From the cell containing the given text, extract its center point as [x, y] coordinate. 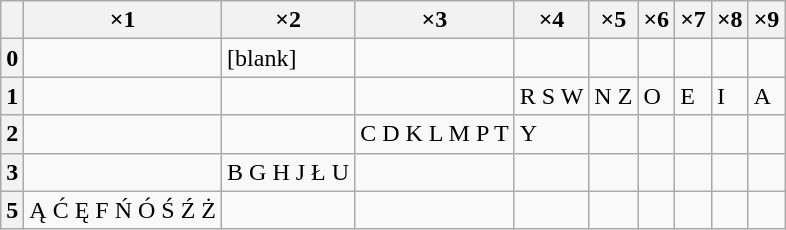
E [694, 96]
2 [12, 134]
×3 [435, 20]
5 [12, 210]
C D K L M P T [435, 134]
N Z [614, 96]
×2 [288, 20]
Y [552, 134]
1 [12, 96]
×6 [656, 20]
×5 [614, 20]
R S W [552, 96]
×8 [730, 20]
×9 [766, 20]
[blank] [288, 58]
B G H J Ł U [288, 172]
Ą Ć Ę F Ń Ó Ś Ź Ż [123, 210]
A [766, 96]
×4 [552, 20]
0 [12, 58]
×7 [694, 20]
×1 [123, 20]
O [656, 96]
3 [12, 172]
I [730, 96]
